Detect which cell encompasses the target text, then output its [x, y] center coordinate. 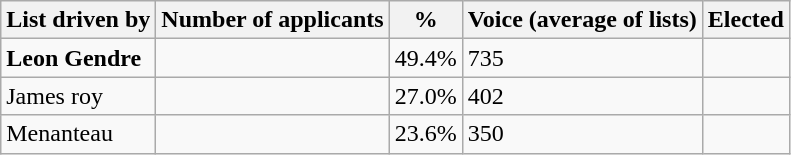
Number of applicants [272, 20]
% [426, 20]
23.6% [426, 134]
350 [582, 134]
402 [582, 96]
735 [582, 58]
27.0% [426, 96]
List driven by [78, 20]
49.4% [426, 58]
Leon Gendre [78, 58]
Voice (average of lists) [582, 20]
James roy [78, 96]
Menanteau [78, 134]
Elected [746, 20]
